Detect which cell encompasses the target text, then output its [x, y] center coordinate. 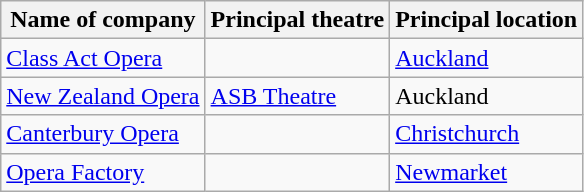
Name of company [103, 20]
Principal location [486, 20]
Opera Factory [103, 172]
Class Act Opera [103, 58]
Canterbury Opera [103, 134]
Principal theatre [298, 20]
ASB Theatre [298, 96]
Christchurch [486, 134]
New Zealand Opera [103, 96]
Newmarket [486, 172]
